Determine the [X, Y] coordinate at the center of the cell enclosing the given text.  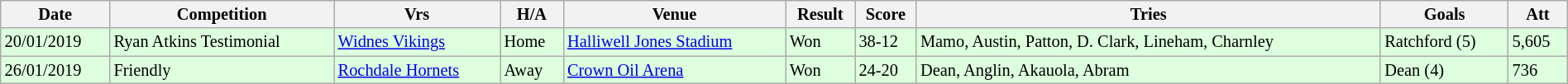
Rochdale Hornets [417, 70]
26/01/2019 [55, 70]
Goals [1444, 14]
Mamo, Austin, Patton, D. Clark, Lineham, Charnley [1148, 42]
Ryan Atkins Testimonial [222, 42]
5,605 [1538, 42]
Competition [222, 14]
Away [532, 70]
Crown Oil Arena [675, 70]
Vrs [417, 14]
Friendly [222, 70]
Dean, Anglin, Akauola, Abram [1148, 70]
Tries [1148, 14]
Date [55, 14]
Venue [675, 14]
20/01/2019 [55, 42]
Result [820, 14]
736 [1538, 70]
38-12 [887, 42]
24-20 [887, 70]
Ratchford (5) [1444, 42]
Widnes Vikings [417, 42]
Home [532, 42]
Score [887, 14]
Att [1538, 14]
H/A [532, 14]
Halliwell Jones Stadium [675, 42]
Dean (4) [1444, 70]
